Locate the cell with the specified text and output its (X, Y) center coordinate. 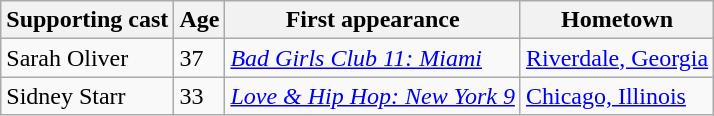
Hometown (616, 20)
Sidney Starr (88, 96)
Sarah Oliver (88, 58)
Riverdale, Georgia (616, 58)
Supporting cast (88, 20)
First appearance (373, 20)
Bad Girls Club 11: Miami (373, 58)
Chicago, Illinois (616, 96)
Age (200, 20)
Love & Hip Hop: New York 9 (373, 96)
37 (200, 58)
33 (200, 96)
